Determine the [x, y] coordinate at the center of the cell enclosing the given text.  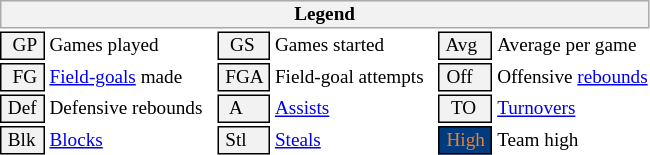
FGA [244, 77]
Blocks [131, 140]
Games played [131, 46]
Field-goals made [131, 77]
Stl [244, 140]
Blk [22, 140]
TO [466, 108]
Team high [573, 140]
FG [22, 77]
Steals [354, 140]
GP [22, 46]
Def [22, 108]
Field-goal attempts [354, 77]
Legend [324, 14]
Turnovers [573, 108]
Offensive rebounds [573, 77]
Avg [466, 46]
A [244, 108]
High [466, 140]
Defensive rebounds [131, 108]
Average per game [573, 46]
Games started [354, 46]
Assists [354, 108]
Off [466, 77]
GS [244, 46]
